Identify which cell holds the provided text, then report its (x, y) central coordinate. 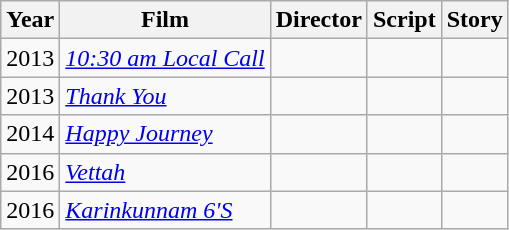
Film (165, 20)
Year (30, 20)
10:30 am Local Call (165, 58)
Script (404, 20)
2014 (30, 134)
Karinkunnam 6'S (165, 210)
Vettah (165, 172)
Happy Journey (165, 134)
Story (474, 20)
Thank You (165, 96)
Director (318, 20)
